Determine the (X, Y) coordinate at the center of the cell enclosing the given text.  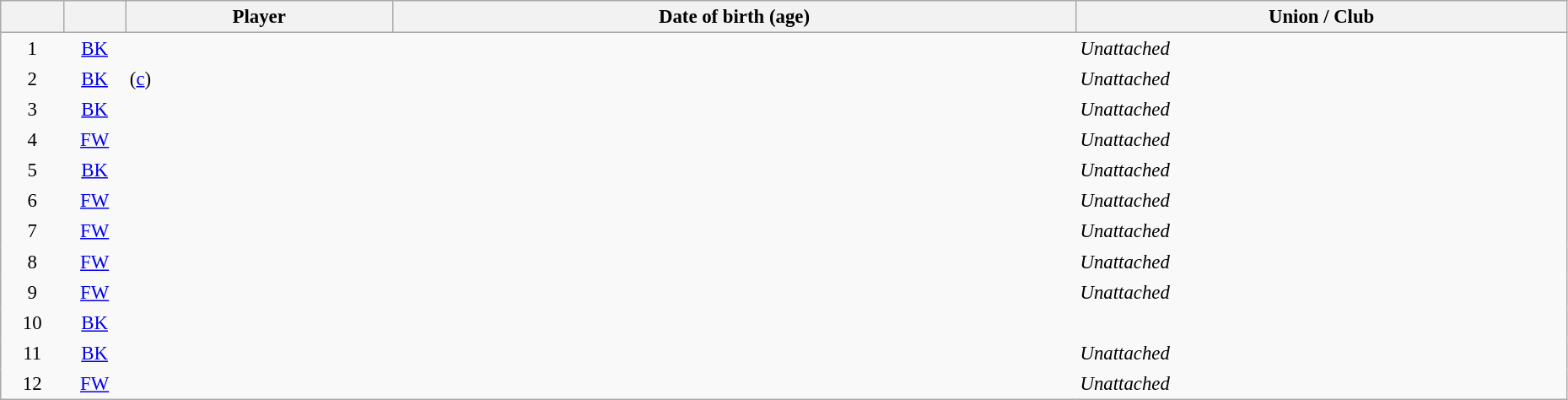
Date of birth (age) (734, 17)
9 (32, 292)
Player (259, 17)
6 (32, 201)
1 (32, 49)
5 (32, 170)
2 (32, 78)
7 (32, 231)
10 (32, 322)
4 (32, 140)
3 (32, 109)
12 (32, 383)
8 (32, 262)
(c) (259, 78)
Union / Club (1321, 17)
11 (32, 353)
